Extract the (X, Y) coordinate from the center of the cell holding the provided text.  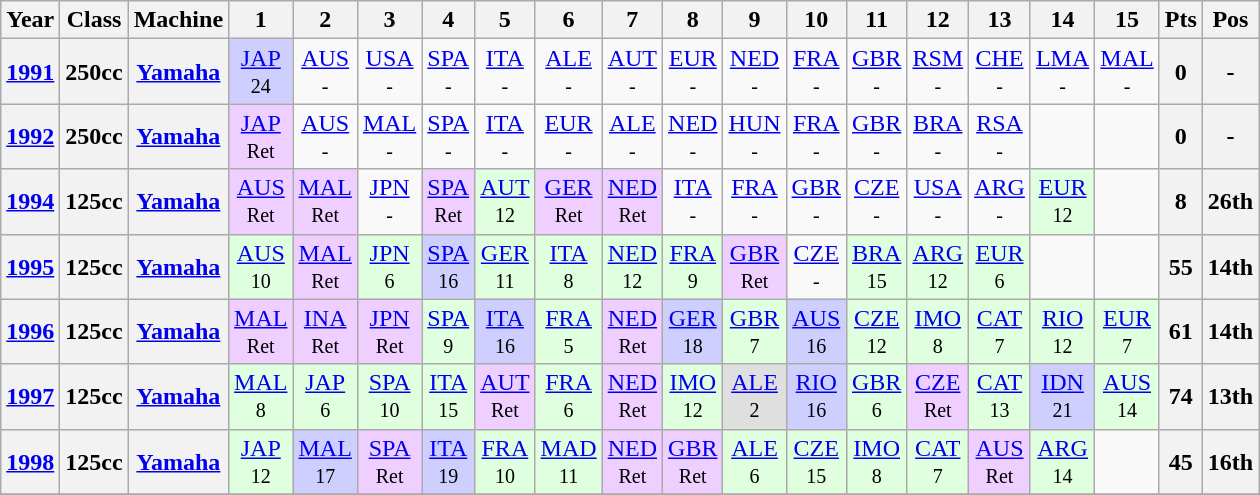
MAL17 (325, 462)
AUS16 (816, 332)
AUS14 (1127, 396)
Pts (1180, 20)
SPA10 (389, 396)
1994 (30, 202)
IDN21 (1062, 396)
RSA - (1000, 136)
AUT - (632, 72)
AUT12 (505, 202)
GER18 (693, 332)
CAT13 (1000, 396)
1996 (30, 332)
13th (1230, 396)
10 (816, 20)
FRA 6 (568, 396)
Pos (1230, 20)
IMO12 (693, 396)
ITA19 (448, 462)
EUR 6 (1000, 266)
4 (448, 20)
MAL8 (261, 396)
2 (325, 20)
EUR 7 (1127, 332)
26th (1230, 202)
ITA16 (505, 332)
NED12 (632, 266)
NED Ret (632, 396)
13 (1000, 20)
11 (876, 20)
RSM - (938, 72)
CZE- (876, 202)
JAP12 (261, 462)
ARG14 (1062, 462)
CZE - (816, 266)
55 (1180, 266)
MAD11 (568, 462)
9 (754, 20)
RIO 12 (1062, 332)
ALE2 (754, 396)
CZERet (938, 396)
JPN6 (389, 266)
JAP6 (325, 396)
1998 (30, 462)
ITA15 (448, 396)
JAP24 (261, 72)
GBR6 (876, 396)
HUN - (754, 136)
FRA- (754, 202)
JPN- (389, 202)
LMA - (1062, 72)
1991 (30, 72)
16th (1230, 462)
61 (1180, 332)
CZE15 (816, 462)
7 (632, 20)
CHE - (1000, 72)
CZE12 (876, 332)
ITA- (693, 202)
ARG12 (938, 266)
Class (94, 20)
EUR12 (1062, 202)
ARG- (1000, 202)
3 (389, 20)
AUS 10 (261, 266)
5 (505, 20)
BRA - (938, 136)
1995 (30, 266)
USA- (938, 202)
15 (1127, 20)
74 (1180, 396)
14 (1062, 20)
AUTRet (505, 396)
Year (30, 20)
USA - (389, 72)
GBR7 (754, 332)
GBR- (816, 202)
JAP Ret (261, 136)
JPNRet (389, 332)
ITA8 (568, 266)
1992 (30, 136)
SPA16 (448, 266)
FRA10 (505, 462)
45 (1180, 462)
SPA9 (448, 332)
1997 (30, 396)
RIO16 (816, 396)
Machine (178, 20)
BRA15 (876, 266)
ALE 6 (754, 462)
6 (568, 20)
12 (938, 20)
INA Ret (325, 332)
FRA5 (568, 332)
GER 11 (505, 266)
1 (261, 20)
GERRet (568, 202)
FRA9 (693, 266)
